Capture the cell that displays the provided text and extract its [x, y] central coordinate. 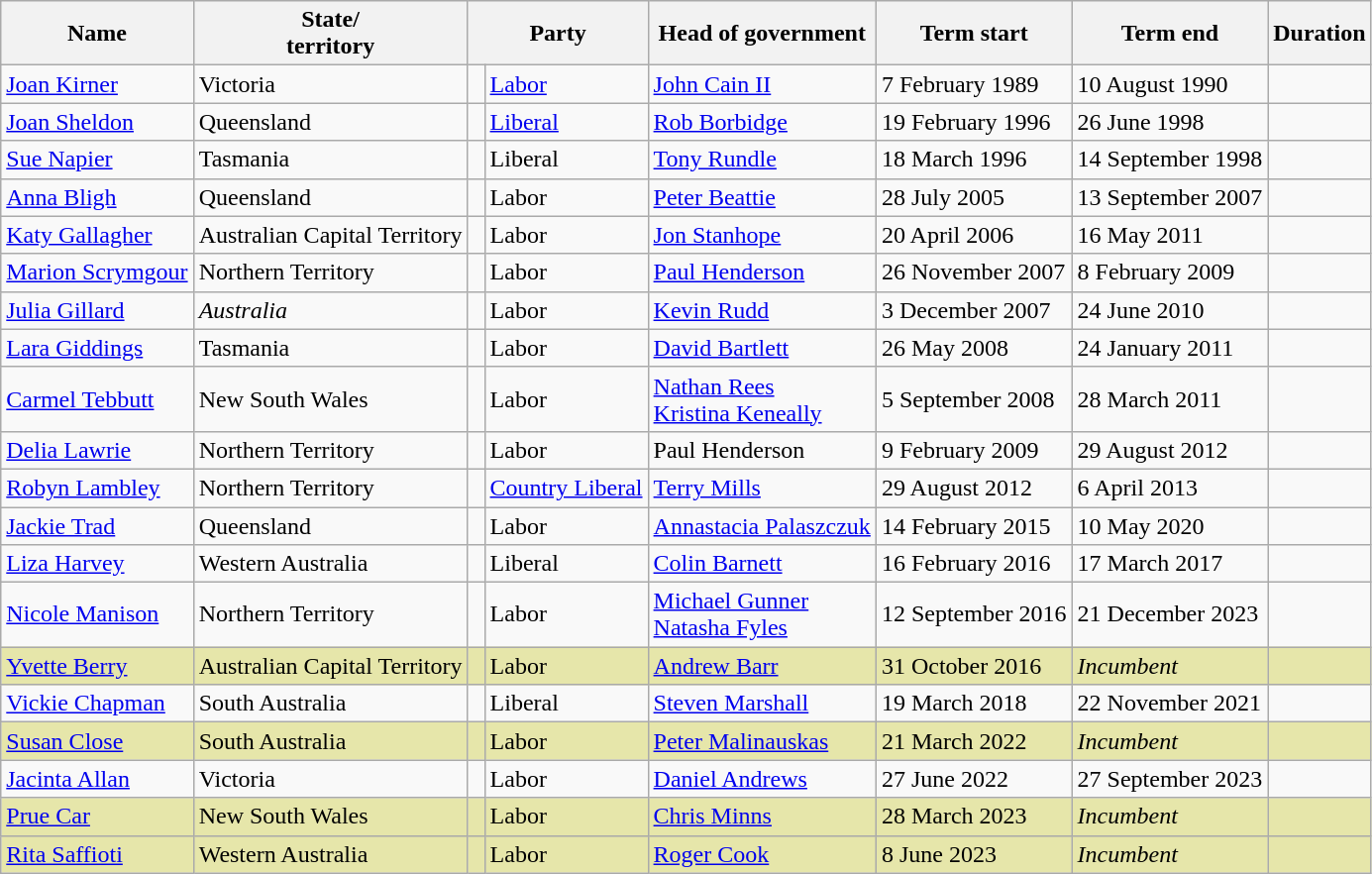
Julia Gillard [97, 310]
Katy Gallagher [97, 235]
28 March 2023 [974, 817]
16 May 2011 [1170, 235]
Peter Malinauskas [762, 741]
17 March 2017 [1170, 564]
31 October 2016 [974, 666]
Rob Borbidge [762, 122]
Michael GunnerNatasha Fyles [762, 614]
5 September 2008 [974, 398]
Lara Giddings [97, 348]
Delia Lawrie [97, 450]
Chris Minns [762, 817]
10 May 2020 [1170, 526]
8 June 2023 [974, 854]
Australia [331, 310]
Daniel Andrews [762, 779]
21 March 2022 [974, 741]
10 August 1990 [1170, 84]
Tony Rundle [762, 160]
Jacinta Allan [97, 779]
Joan Kirner [97, 84]
18 March 1996 [974, 160]
19 February 1996 [974, 122]
13 September 2007 [1170, 197]
Sue Napier [97, 160]
28 March 2011 [1170, 398]
Head of government [762, 34]
Steven Marshall [762, 704]
6 April 2013 [1170, 488]
26 June 1998 [1170, 122]
Anna Bligh [97, 197]
20 April 2006 [974, 235]
19 March 2018 [974, 704]
Robyn Lambley [97, 488]
24 January 2011 [1170, 348]
Liza Harvey [97, 564]
Rita Saffioti [97, 854]
Nicole Manison [97, 614]
Country Liberal [567, 488]
Term end [1170, 34]
28 July 2005 [974, 197]
Term start [974, 34]
Jackie Trad [97, 526]
Prue Car [97, 817]
22 November 2021 [1170, 704]
Colin Barnett [762, 564]
Party [558, 34]
26 May 2008 [974, 348]
Peter Beattie [762, 197]
Marion Scrymgour [97, 273]
Vickie Chapman [97, 704]
12 September 2016 [974, 614]
3 December 2007 [974, 310]
Nathan ReesKristina Keneally [762, 398]
Joan Sheldon [97, 122]
21 December 2023 [1170, 614]
9 February 2009 [974, 450]
Name [97, 34]
14 February 2015 [974, 526]
16 February 2016 [974, 564]
Kevin Rudd [762, 310]
27 September 2023 [1170, 779]
Duration [1319, 34]
Andrew Barr [762, 666]
7 February 1989 [974, 84]
27 June 2022 [974, 779]
8 February 2009 [1170, 273]
24 June 2010 [1170, 310]
Yvette Berry [97, 666]
14 September 1998 [1170, 160]
John Cain II [762, 84]
David Bartlett [762, 348]
Roger Cook [762, 854]
State/territory [331, 34]
Susan Close [97, 741]
Annastacia Palaszczuk [762, 526]
Jon Stanhope [762, 235]
Terry Mills [762, 488]
26 November 2007 [974, 273]
Carmel Tebbutt [97, 398]
